Scan for the cell matching the given text and deliver its [X, Y] coordinate at center. 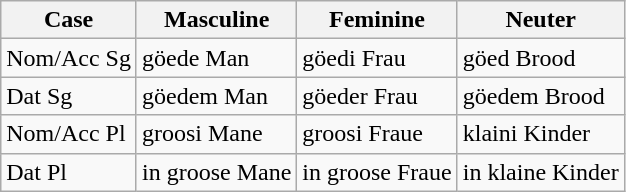
Masculine [216, 20]
göedem Man [216, 96]
Case [69, 20]
in groose Fraue [377, 172]
in klaine Kinder [540, 172]
göed Brood [540, 58]
göedem Brood [540, 96]
göeder Frau [377, 96]
göedi Frau [377, 58]
groosi Fraue [377, 134]
Feminine [377, 20]
Dat Pl [69, 172]
Neuter [540, 20]
in groose Mane [216, 172]
Nom/Acc Sg [69, 58]
klaini Kinder [540, 134]
groosi Mane [216, 134]
göede Man [216, 58]
Nom/Acc Pl [69, 134]
Dat Sg [69, 96]
